Return the [x, y] coordinate for the center point of the cell that contains the specified text.  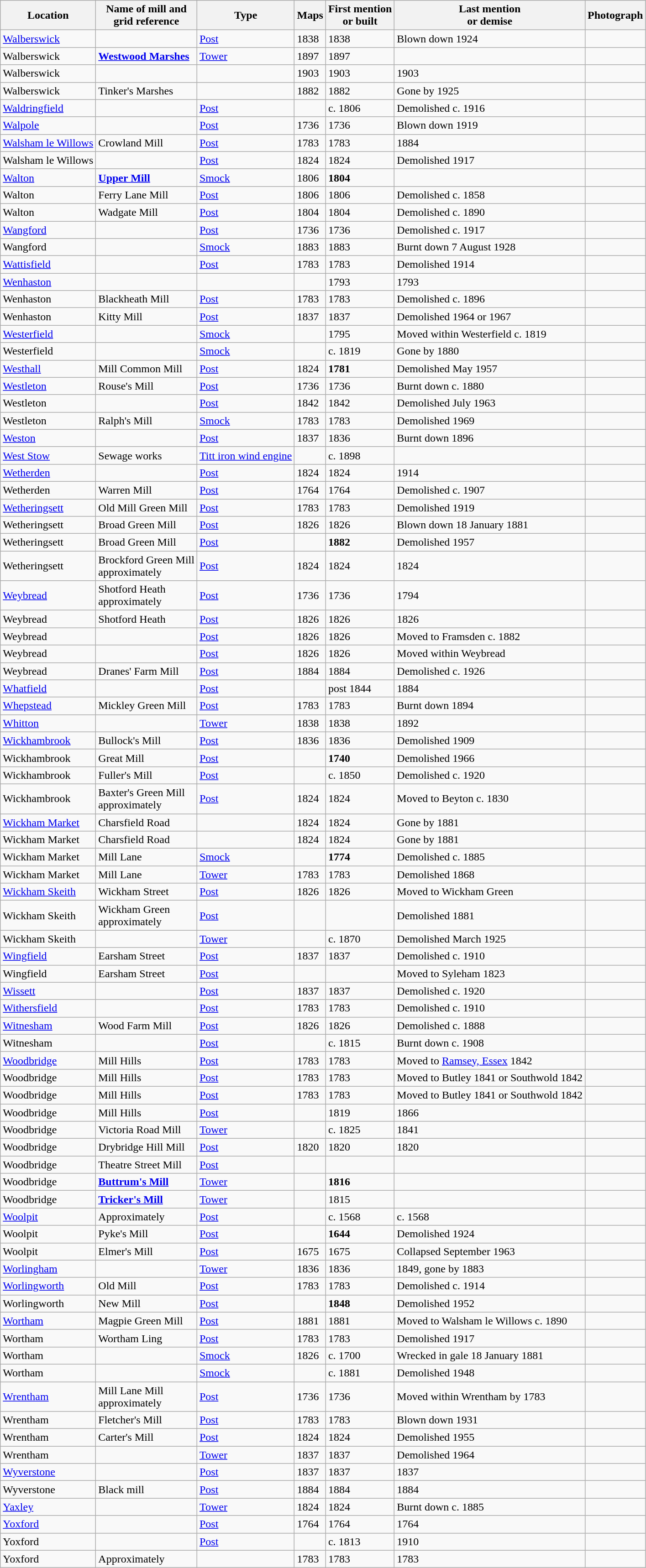
c. 1898 [360, 455]
Old Mill [147, 1286]
First mentionor built [360, 16]
Demolished 1909 [490, 740]
c. 1825 [360, 1130]
Baxter's Green Millapproximately [147, 798]
Gone by 1880 [490, 351]
Yaxley [48, 1507]
Last mention or demise [490, 16]
Moved to Walsham le Willows c. 1890 [490, 1321]
1819 [360, 1113]
Type [246, 16]
1740 [360, 758]
Moved to Beyton c. 1830 [490, 798]
Worlingham [48, 1269]
Moved to Framsden c. 1882 [490, 636]
Demolished March 1925 [490, 939]
Elmer's Mill [147, 1251]
Wattisfield [48, 265]
Tricker's Mill [147, 1199]
Buttrum's Mill [147, 1182]
Withersfield [48, 1008]
Sewage works [147, 455]
1841 [490, 1130]
Fuller's Mill [147, 775]
Blown down 1919 [490, 125]
c. 1700 [360, 1355]
Whitton [48, 723]
Demolished c. 1907 [490, 490]
Walpole [48, 125]
Maps [310, 16]
Moved to Syleham 1823 [490, 974]
Demolished c. 1890 [490, 212]
c. 1870 [360, 939]
Wadgate Mill [147, 212]
Upper Mill [147, 177]
Blackheath Mill [147, 299]
Wortham Ling [147, 1338]
Weston [48, 438]
1774 [360, 857]
Demolished c. 1858 [490, 195]
Blown down 18 January 1881 [490, 525]
c. 1813 [360, 1542]
Moved within Wrentham by 1783 [490, 1396]
Demolished 1955 [490, 1438]
c. 1881 [360, 1373]
Waldringfield [48, 108]
Demolished c. 1916 [490, 108]
Burnt down 1894 [490, 706]
c. 1819 [360, 351]
1816 [360, 1182]
Shotford Heath [147, 619]
Moved to Ramsey, Essex 1842 [490, 1060]
Mickley Green Mill [147, 706]
Crowland Mill [147, 143]
Blown down 1931 [490, 1420]
Pyke's Mill [147, 1234]
Demolished c. 1896 [490, 299]
post 1844 [360, 688]
Demolished 1868 [490, 875]
1892 [490, 723]
Victoria Road Mill [147, 1130]
Demolished 1952 [490, 1303]
Name of mill andgrid reference [147, 16]
Mill Common Mill [147, 369]
Demolished 1948 [490, 1373]
Black mill [147, 1490]
1795 [360, 334]
Demolished c. 1888 [490, 1026]
Location [48, 16]
Wood Farm Mill [147, 1026]
Demolished 1919 [490, 508]
Demolished 1964 [490, 1455]
Burnt down c. 1885 [490, 1507]
Burnt down 1896 [490, 438]
Demolished July 1963 [490, 403]
c. 1850 [360, 775]
Brockford Green Millapproximately [147, 566]
Great Mill [147, 758]
Demolished 1964 or 1967 [490, 317]
Old Mill Green Mill [147, 508]
c. 1815 [360, 1043]
Collapsed September 1963 [490, 1251]
Demolished 1966 [490, 758]
1910 [490, 1542]
Ferry Lane Mill [147, 195]
1644 [360, 1234]
New Mill [147, 1303]
Demolished c. 1926 [490, 671]
Theatre Street Mill [147, 1165]
1914 [490, 473]
Shotford Heathapproximately [147, 596]
Blown down 1924 [490, 39]
Moved within Weybread [490, 654]
Burnt down c. 1880 [490, 386]
1848 [360, 1303]
1794 [490, 596]
Westwood Marshes [147, 56]
Burnt down 7 August 1928 [490, 247]
Demolished c. 1885 [490, 857]
Demolished May 1957 [490, 369]
Photograph [615, 16]
1781 [360, 369]
Whatfield [48, 688]
Drybridge Hill Mill [147, 1147]
c. 1806 [360, 108]
Wrecked in gale 18 January 1881 [490, 1355]
Demolished 1924 [490, 1234]
Gone by 1925 [490, 91]
Ralph's Mill [147, 421]
Fletcher's Mill [147, 1420]
Demolished 1881 [490, 915]
Tinker's Marshes [147, 91]
Titt iron wind engine [246, 455]
Demolished 1969 [490, 421]
Carter's Mill [147, 1438]
West Stow [48, 455]
1815 [360, 1199]
Demolished 1957 [490, 542]
1866 [490, 1113]
Wickham Street [147, 892]
Dranes' Farm Mill [147, 671]
Bullock's Mill [147, 740]
Whepstead [48, 706]
Warren Mill [147, 490]
Rouse's Mill [147, 386]
Wissett [48, 991]
Demolished 1914 [490, 265]
Demolished c. 1914 [490, 1286]
Magpie Green Mill [147, 1321]
Demolished c. 1917 [490, 229]
Mill Lane Millapproximately [147, 1396]
Burnt down c. 1908 [490, 1043]
Moved to Wickham Green [490, 892]
Westhall [48, 369]
1849, gone by 1883 [490, 1269]
Moved within Westerfield c. 1819 [490, 334]
Kitty Mill [147, 317]
Wickham Greenapproximately [147, 915]
